Detect which cell encompasses the target text, then output its (x, y) center coordinate. 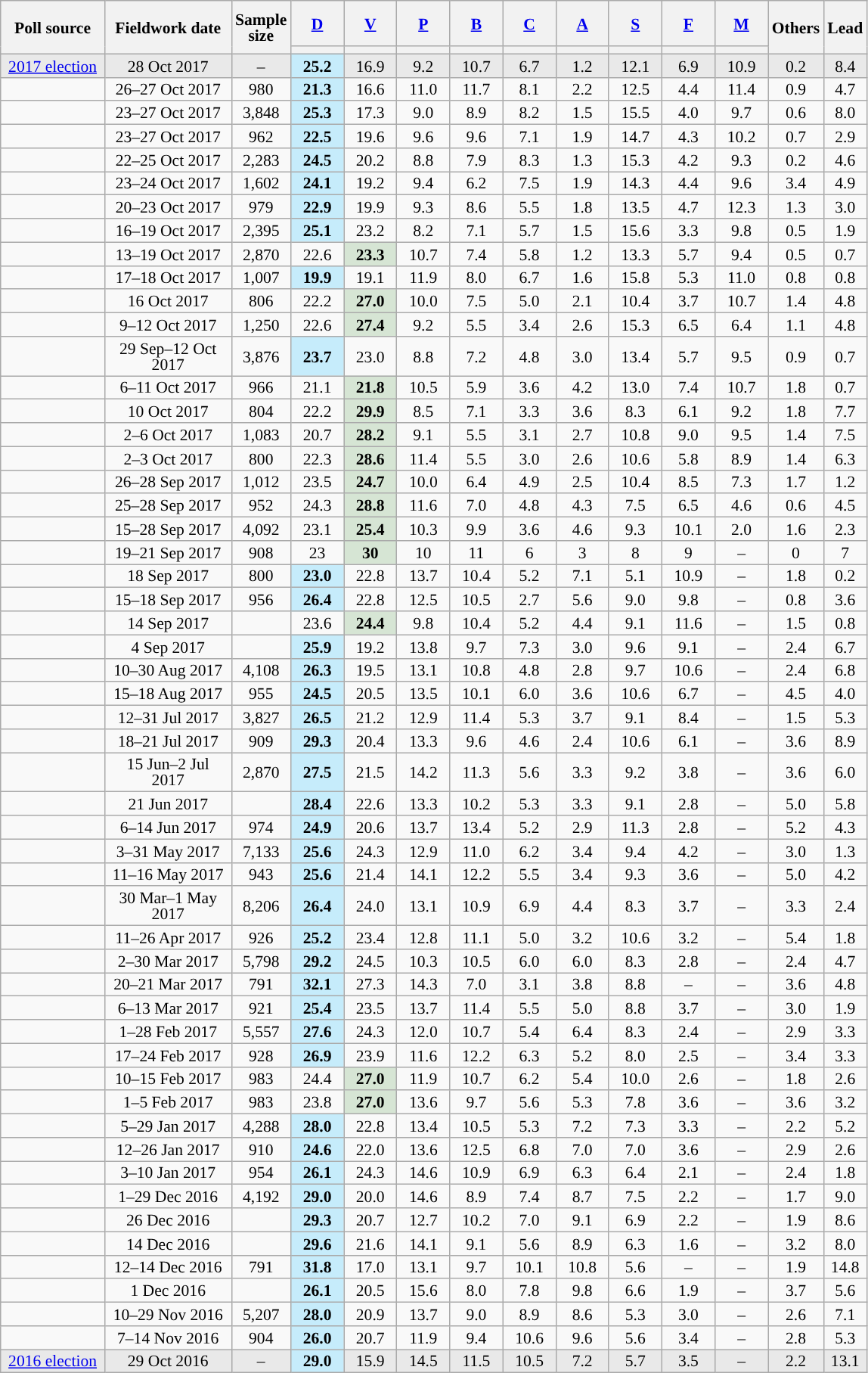
3 (582, 552)
11.7 (476, 89)
15–18 Aug 2017 (168, 694)
21.5 (370, 772)
8.7 (582, 1197)
23.7 (317, 356)
21.6 (370, 1244)
25.1 (317, 230)
20.2 (370, 160)
1–29 Dec 2016 (168, 1197)
6–11 Oct 2017 (168, 387)
26–28 Sep 2017 (168, 481)
974 (261, 828)
26.0 (317, 1337)
14 Dec 2016 (168, 1244)
20.9 (370, 1315)
2,283 (261, 160)
12.1 (635, 65)
24.6 (317, 1150)
D (317, 23)
5,798 (261, 961)
18–21 Jul 2017 (168, 741)
11.1 (476, 938)
16–19 Oct 2017 (168, 230)
11 (476, 552)
0 (796, 552)
966 (261, 387)
28 Oct 2017 (168, 65)
12.3 (741, 207)
22.0 (370, 1150)
12.8 (423, 938)
23.8 (317, 1103)
6–14 Jun 2017 (168, 828)
Poll source (53, 27)
24.9 (317, 828)
V (370, 23)
12–14 Dec 2016 (168, 1266)
21.3 (317, 89)
26.9 (317, 1055)
12.7 (423, 1219)
11–16 May 2017 (168, 874)
806 (261, 301)
1,007 (261, 277)
12–31 Jul 2017 (168, 717)
5,207 (261, 1315)
6 (529, 552)
23.2 (370, 230)
19.5 (370, 670)
980 (261, 89)
14 Sep 2017 (168, 623)
28.8 (370, 505)
10–15 Feb 2017 (168, 1079)
26–27 Oct 2017 (168, 89)
804 (261, 412)
921 (261, 1008)
F (688, 23)
28.2 (370, 434)
1,250 (261, 325)
4,092 (261, 530)
M (741, 23)
7.7 (845, 412)
17.3 (370, 113)
23.6 (317, 623)
7–14 Nov 2016 (168, 1337)
14.7 (635, 136)
5.9 (476, 387)
19.1 (370, 277)
A (582, 23)
13.0 (635, 387)
955 (261, 694)
13.8 (423, 646)
12.0 (423, 1032)
Fieldwork date (168, 27)
2–30 Mar 2017 (168, 961)
9 (688, 552)
908 (261, 552)
13–19 Oct 2017 (168, 254)
15.8 (635, 277)
10 (423, 552)
962 (261, 136)
23 (317, 552)
28.6 (370, 458)
15–28 Sep 2017 (168, 530)
11.5 (476, 1362)
10–29 Nov 2016 (168, 1315)
3,876 (261, 356)
20–23 Oct 2017 (168, 207)
17.0 (370, 1266)
Others (796, 27)
20.4 (370, 741)
7.9 (476, 160)
21.4 (370, 874)
24.1 (317, 183)
4,288 (261, 1126)
928 (261, 1055)
12–26 Jan 2017 (168, 1150)
19–21 Sep 2017 (168, 552)
B (476, 23)
952 (261, 505)
979 (261, 207)
19.6 (370, 136)
1–5 Feb 2017 (168, 1103)
Lead (845, 27)
22.3 (317, 458)
5,557 (261, 1032)
9–12 Oct 2017 (168, 325)
Samplesize (261, 27)
9.9 (476, 530)
8,206 (261, 906)
14.2 (423, 772)
904 (261, 1337)
926 (261, 938)
6–13 Mar 2017 (168, 1008)
2016 election (53, 1362)
5–29 Jan 2017 (168, 1126)
30 Mar–1 May 2017 (168, 906)
3,848 (261, 113)
3–10 Jan 2017 (168, 1173)
23.9 (370, 1055)
943 (261, 874)
3,827 (261, 717)
2.0 (741, 530)
954 (261, 1173)
1,012 (261, 481)
910 (261, 1150)
31.8 (317, 1266)
4,108 (261, 670)
29.9 (370, 412)
25–28 Sep 2017 (168, 505)
7 (845, 552)
22–25 Oct 2017 (168, 160)
3.5 (688, 1362)
30 (370, 552)
2–3 Oct 2017 (168, 458)
23.4 (370, 938)
2017 election (53, 65)
15.9 (370, 1362)
6.6 (635, 1291)
4 Sep 2017 (168, 646)
1,602 (261, 183)
18 Sep 2017 (168, 576)
20.0 (370, 1197)
4,192 (261, 1197)
8 (635, 552)
26.3 (317, 670)
32.1 (317, 985)
29 Sep–12 Oct 2017 (168, 356)
22.5 (317, 136)
17–18 Oct 2017 (168, 277)
21.2 (370, 717)
2–6 Oct 2017 (168, 434)
C (529, 23)
29.2 (317, 961)
25.3 (317, 113)
14.5 (423, 1362)
21.8 (370, 387)
23.3 (370, 254)
27.3 (370, 985)
5.1 (635, 576)
26.5 (317, 717)
20.6 (370, 828)
28.4 (317, 803)
27.6 (317, 1032)
21 Jun 2017 (168, 803)
14.8 (845, 1266)
10 Oct 2017 (168, 412)
23.1 (317, 530)
15 Jun–2 Jul 2017 (168, 772)
24.7 (370, 481)
1,083 (261, 434)
1 Dec 2016 (168, 1291)
S (635, 23)
17–24 Feb 2017 (168, 1055)
2,395 (261, 230)
P (423, 23)
20–21 Mar 2017 (168, 985)
16 Oct 2017 (168, 301)
27.4 (370, 325)
2.3 (845, 530)
16.9 (370, 65)
16.6 (370, 89)
11–26 Apr 2017 (168, 938)
23–24 Oct 2017 (168, 183)
3–31 May 2017 (168, 850)
10–30 Aug 2017 (168, 670)
27.5 (317, 772)
15–18 Sep 2017 (168, 599)
21.1 (317, 387)
29 Oct 2016 (168, 1362)
1.1 (796, 325)
956 (261, 599)
29.6 (317, 1244)
24.0 (370, 906)
15.5 (635, 113)
1–28 Feb 2017 (168, 1032)
22.9 (317, 207)
25.9 (317, 646)
8.1 (529, 89)
26 Dec 2016 (168, 1219)
909 (261, 741)
7,133 (261, 850)
